Identify which cell holds the provided text, then report its (X, Y) central coordinate. 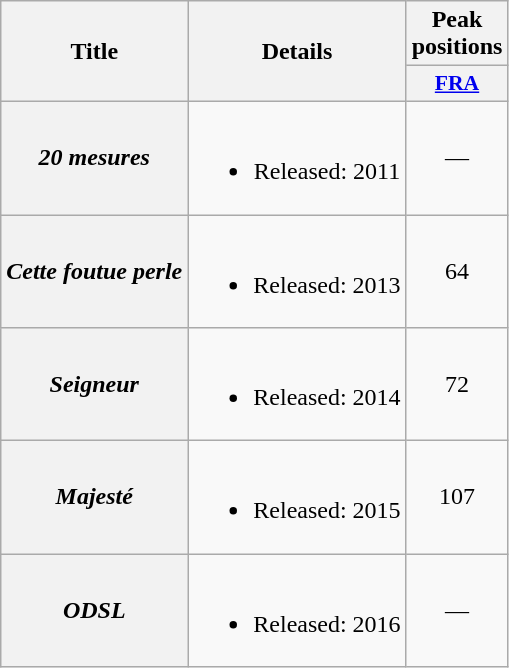
Majesté (94, 498)
Released: 2016 (297, 610)
ODSL (94, 610)
Cette foutue perle (94, 270)
20 mesures (94, 158)
Released: 2014 (297, 384)
Seigneur (94, 384)
64 (457, 270)
Peak positions (457, 34)
72 (457, 384)
Released: 2013 (297, 270)
Title (94, 52)
107 (457, 498)
FRA (457, 84)
Released: 2015 (297, 498)
Released: 2011 (297, 158)
Details (297, 52)
